Pinpoint the cell where the given text exists, returning its [X, Y] midpoint coordinate. 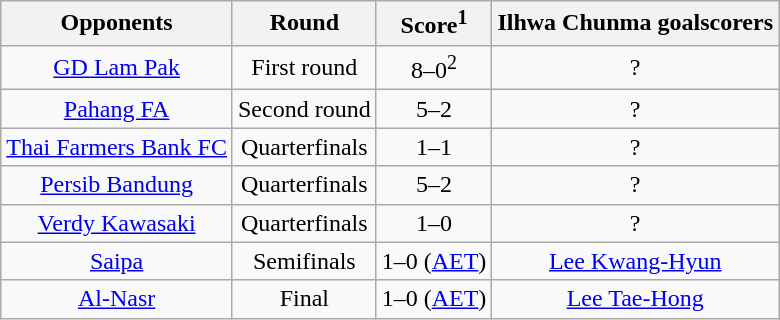
Lee Tae-Hong [636, 299]
8–02 [434, 68]
1–0 [434, 223]
Verdy Kawasaki [117, 223]
Pahang FA [117, 109]
Second round [304, 109]
Semifinals [304, 261]
First round [304, 68]
1–1 [434, 147]
Opponents [117, 24]
Lee Kwang-Hyun [636, 261]
Al-Nasr [117, 299]
Persib Bandung [117, 185]
Final [304, 299]
Round [304, 24]
GD Lam Pak [117, 68]
Saipa [117, 261]
Thai Farmers Bank FC [117, 147]
Score1 [434, 24]
Ilhwa Chunma goalscorers [636, 24]
